For the text-containing cell, return its midpoint in (X, Y) coordinate format. 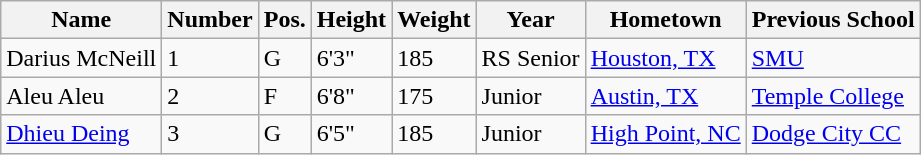
6'3" (351, 58)
2 (210, 96)
Houston, TX (666, 58)
175 (434, 96)
6'8" (351, 96)
Hometown (666, 20)
Weight (434, 20)
Dhieu Deing (82, 134)
Pos. (284, 20)
SMU (833, 58)
1 (210, 58)
Previous School (833, 20)
Name (82, 20)
Dodge City CC (833, 134)
Austin, TX (666, 96)
Height (351, 20)
6'5" (351, 134)
Temple College (833, 96)
Aleu Aleu (82, 96)
RS Senior (530, 58)
F (284, 96)
High Point, NC (666, 134)
Darius McNeill (82, 58)
Number (210, 20)
3 (210, 134)
Year (530, 20)
